Capture the cell that displays the provided text and extract its (X, Y) central coordinate. 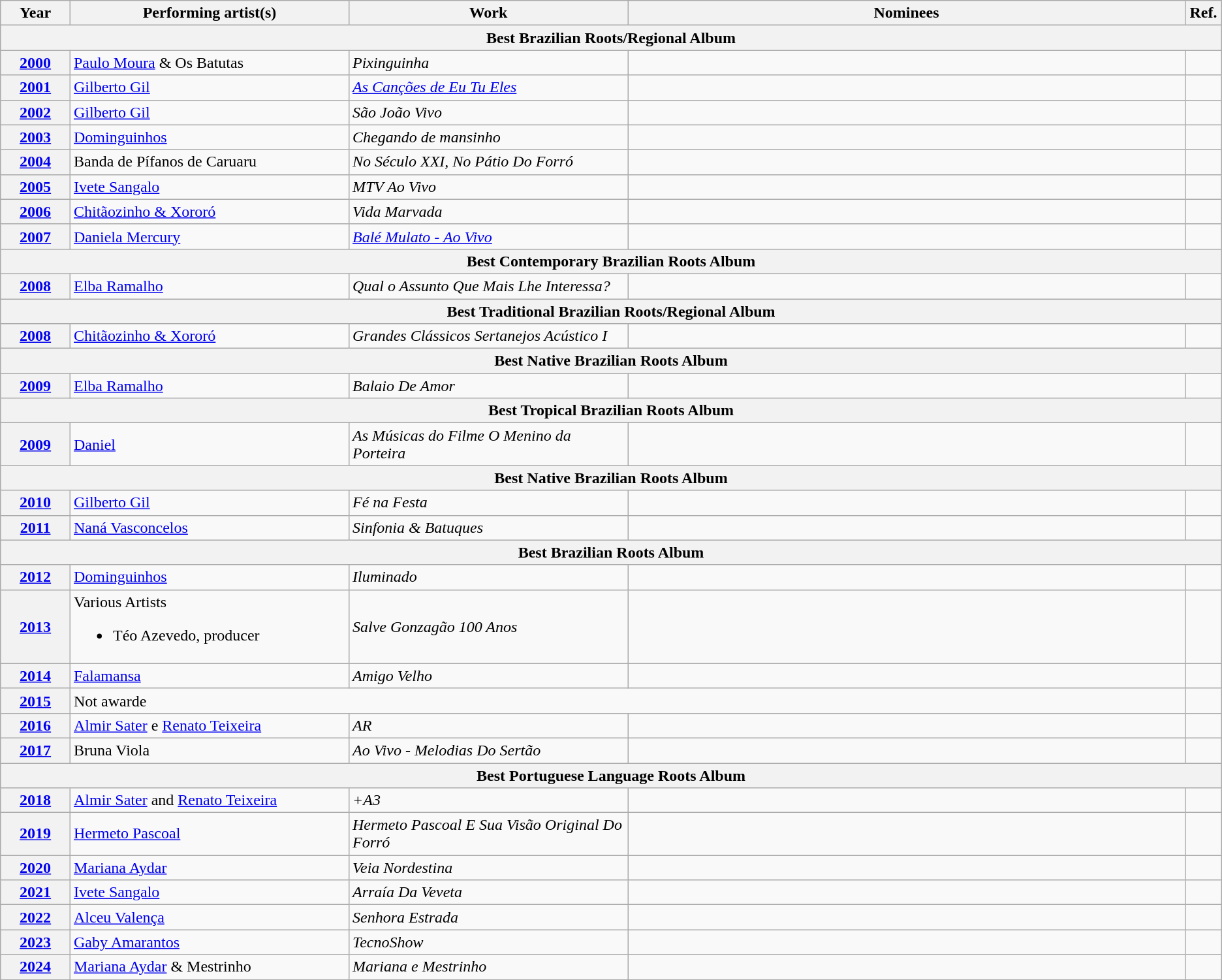
TecnoShow (488, 942)
As Músicas do Filme O Menino da Porteira (488, 444)
Alceu Valença (209, 917)
2017 (35, 750)
Qual o Assunto Que Mais Lhe Interessa? (488, 286)
Daniel (209, 444)
Best Brazilian Roots Album (611, 552)
AR (488, 725)
Year (35, 13)
Best Brazilian Roots/Regional Album (611, 38)
Not awarde (627, 701)
Iluminado (488, 577)
MTV Ao Vivo (488, 187)
2021 (35, 893)
2011 (35, 528)
2016 (35, 725)
Bruna Viola (209, 750)
Grandes Clássicos Sertanejos Acústico I (488, 336)
2019 (35, 834)
Naná Vasconcelos (209, 528)
Balé Mulato - Ao Vivo (488, 236)
2004 (35, 162)
Salve Gonzagão 100 Anos (488, 627)
Senhora Estrada (488, 917)
Almir Sater e Renato Teixeira (209, 725)
+A3 (488, 800)
2001 (35, 87)
Daniela Mercury (209, 236)
2002 (35, 112)
2020 (35, 868)
Nominees (907, 13)
2000 (35, 63)
No Século XXI, No Pátio Do Forró (488, 162)
Balaio De Amor (488, 386)
Hermeto Pascoal E Sua Visão Original Do Forró (488, 834)
2006 (35, 212)
Arraía Da Veveta (488, 893)
Almir Sater and Renato Teixeira (209, 800)
2003 (35, 137)
2018 (35, 800)
2005 (35, 187)
Vida Marvada (488, 212)
Paulo Moura & Os Batutas (209, 63)
Best Portuguese Language Roots Album (611, 775)
Mariana Aydar & Mestrinho (209, 967)
Gaby Amarantos (209, 942)
2013 (35, 627)
Best Traditional Brazilian Roots/Regional Album (611, 311)
Best Tropical Brazilian Roots Album (611, 411)
2007 (35, 236)
Hermeto Pascoal (209, 834)
Mariana Aydar (209, 868)
Mariana e Mestrinho (488, 967)
Ao Vivo - Melodias Do Sertão (488, 750)
2015 (35, 701)
Veia Nordestina (488, 868)
2022 (35, 917)
Amigo Velho (488, 676)
2012 (35, 577)
Chegando de mansinho (488, 137)
2010 (35, 503)
Fé na Festa (488, 503)
Work (488, 13)
Banda de Pífanos de Caruaru (209, 162)
São João Vivo (488, 112)
As Canções de Eu Tu Eles (488, 87)
Various ArtistsTéo Azevedo, producer (209, 627)
2014 (35, 676)
2023 (35, 942)
Best Contemporary Brazilian Roots Album (611, 261)
Ref. (1204, 13)
2024 (35, 967)
Performing artist(s) (209, 13)
Sinfonia & Batuques (488, 528)
Falamansa (209, 676)
Pixinguinha (488, 63)
